Find where the given text appears and provide that cell's center as (X, Y) coordinate. 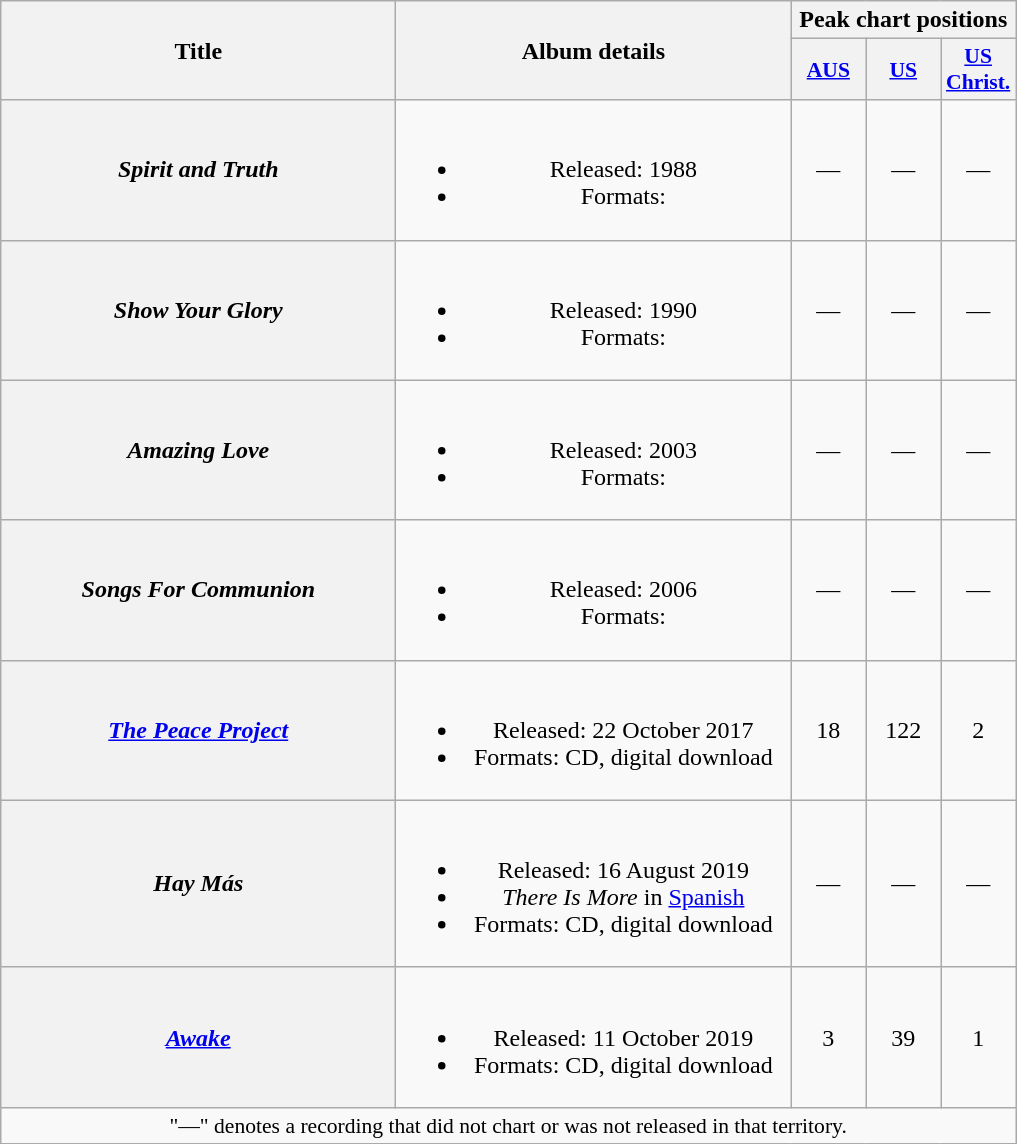
Hay Más (198, 884)
2 (978, 730)
"—" denotes a recording that did not chart or was not released in that territory. (508, 1125)
Released: 11 October 2019Formats: CD, digital download (594, 1037)
Show Your Glory (198, 310)
Peak chart positions (904, 20)
Released: 2006Formats: (594, 590)
Title (198, 50)
Amazing Love (198, 450)
US (904, 70)
39 (904, 1037)
18 (828, 730)
Spirit and Truth (198, 170)
Released: 22 October 2017Formats: CD, digital download (594, 730)
Released: 2003Formats: (594, 450)
3 (828, 1037)
Released: 1988Formats: (594, 170)
Released: 16 August 2019There Is More in SpanishFormats: CD, digital download (594, 884)
AUS (828, 70)
Songs For Communion (198, 590)
Album details (594, 50)
The Peace Project (198, 730)
1 (978, 1037)
Released: 1990Formats: (594, 310)
Awake (198, 1037)
122 (904, 730)
USChrist. (978, 70)
